Return [X, Y] of the center of cell containing provided text 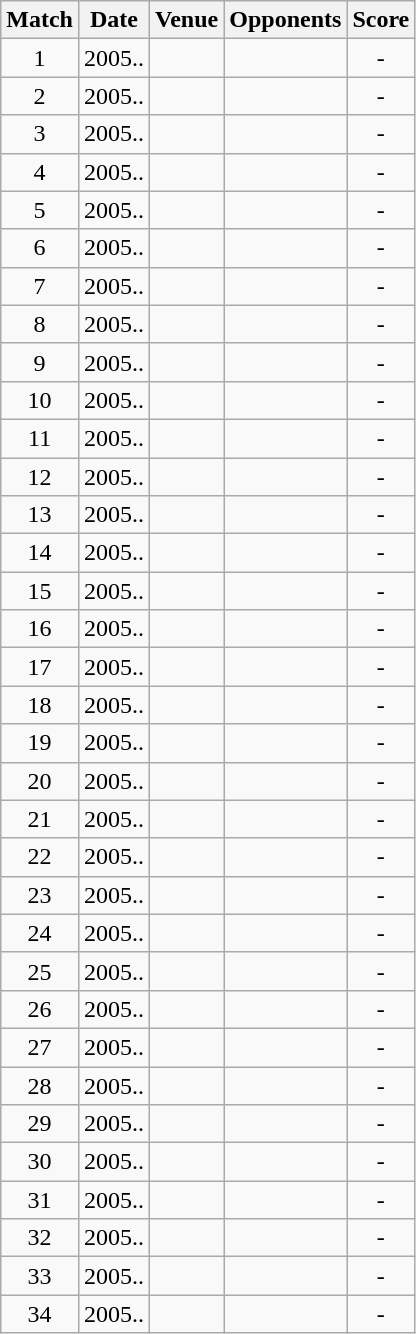
8 [40, 324]
32 [40, 1238]
34 [40, 1314]
24 [40, 933]
Opponents [286, 20]
11 [40, 438]
14 [40, 553]
19 [40, 743]
26 [40, 1009]
18 [40, 705]
25 [40, 971]
7 [40, 286]
20 [40, 781]
10 [40, 400]
5 [40, 210]
28 [40, 1085]
17 [40, 667]
1 [40, 58]
Match [40, 20]
15 [40, 591]
27 [40, 1047]
Date [114, 20]
16 [40, 629]
2 [40, 96]
29 [40, 1124]
21 [40, 819]
12 [40, 477]
31 [40, 1200]
9 [40, 362]
30 [40, 1162]
3 [40, 134]
23 [40, 895]
33 [40, 1276]
13 [40, 515]
22 [40, 857]
Venue [187, 20]
Score [381, 20]
6 [40, 248]
4 [40, 172]
